Return the [x, y] coordinate for the center point of the cell that contains the specified text.  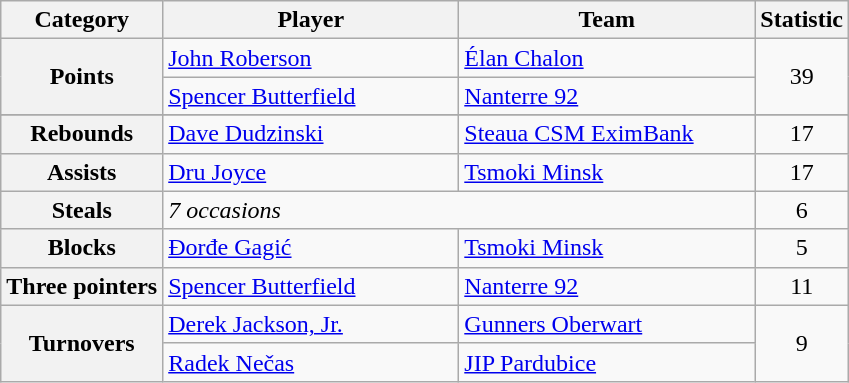
6 [802, 210]
Đorđe Gagić [311, 248]
Turnovers [82, 343]
Category [82, 20]
Team [607, 20]
11 [802, 286]
Rebounds [82, 134]
Gunners Oberwart [607, 324]
Blocks [82, 248]
Player [311, 20]
Élan Chalon [607, 58]
9 [802, 343]
John Roberson [311, 58]
Radek Nečas [311, 362]
7 occasions [459, 210]
Steaua CSM EximBank [607, 134]
5 [802, 248]
Assists [82, 172]
Derek Jackson, Jr. [311, 324]
Dave Dudzinski [311, 134]
Steals [82, 210]
Three pointers [82, 286]
Dru Joyce [311, 172]
39 [802, 77]
Statistic [802, 20]
JIP Pardubice [607, 362]
Points [82, 77]
